Locate the cell with the specified text and output its [x, y] center coordinate. 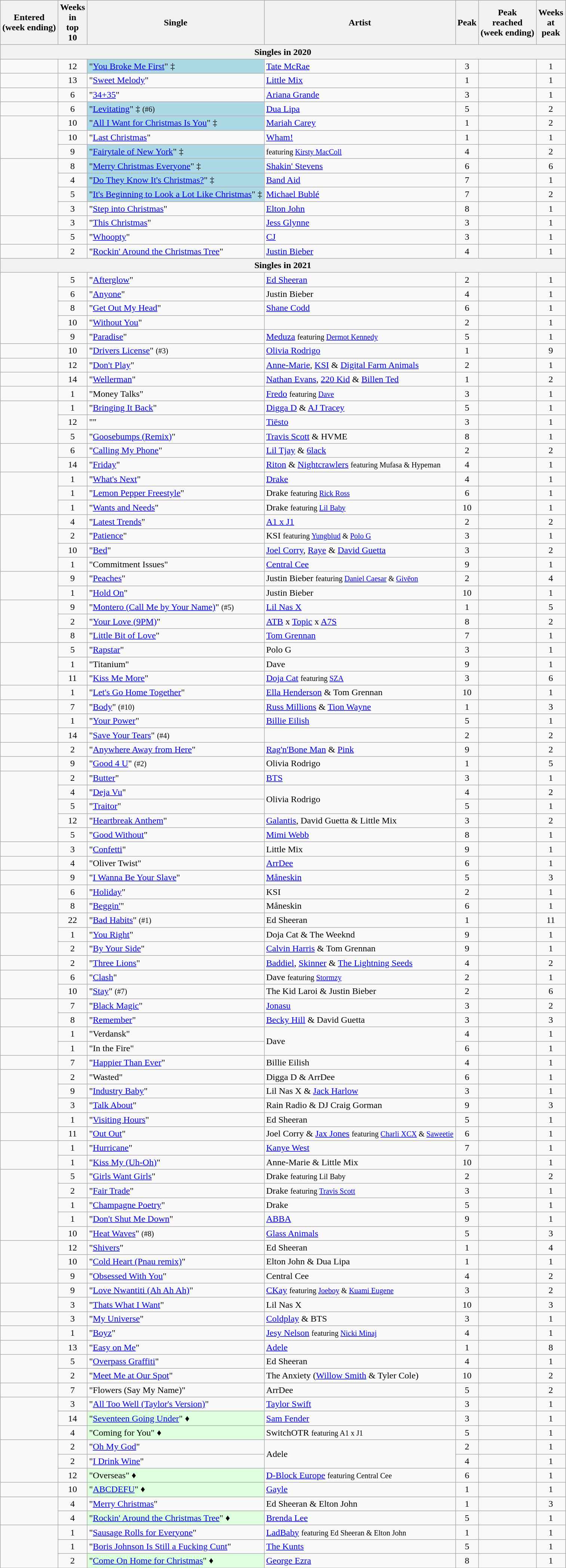
"Calling My Phone" [176, 451]
"I Drink Wine" [176, 1461]
"Good Without" [176, 835]
"Wasted" [176, 1077]
"Patience" [176, 536]
"Save Your Tears" (#4) [176, 735]
"Levitating" ‡ (#6) [176, 109]
Drake featuring Travis Scott [360, 1191]
featuring Kirsty MacColl [360, 151]
"Three Lions" [176, 963]
The Kid Laroi & Justin Bieber [360, 991]
Lil Nas X & Jack Harlow [360, 1091]
Rain Radio & DJ Craig Gorman [360, 1105]
"Hurricane" [176, 1148]
"Fair Trade" [176, 1191]
"It's Beginning to Look a Lot Like Christmas" ‡ [176, 194]
"Beggin'" [176, 906]
Wham! [360, 137]
Justin Bieber featuring Daniel Caesar & Givēon [360, 579]
"By Your Side" [176, 949]
"Latest Trends" [176, 522]
Travis Scott & HVME [360, 436]
"Obsessed With You" [176, 1276]
Anne-Marie & Little Mix [360, 1162]
"All Too Well (Taylor's Version)" [176, 1404]
ABBA [360, 1219]
Elton John & Dua Lipa [360, 1262]
"I Wanna Be Your Slave" [176, 877]
"Oliver Twist" [176, 863]
"Stay" (#7) [176, 991]
Kanye West [360, 1148]
Digga D & AJ Tracey [360, 408]
"Traitor" [176, 806]
Mariah Carey [360, 123]
Elton John [360, 208]
"Rockin' Around the Christmas Tree" [176, 251]
"Anyone" [176, 294]
"Montero (Call Me by Your Name)" (#5) [176, 607]
Tate McRae [360, 66]
Peakreached (week ending) [507, 22]
Glass Animals [360, 1233]
Joel Corry & Jax Jones featuring Charli XCX & Saweetie [360, 1134]
The Kunts [360, 1546]
"Overseas" ♦ [176, 1475]
"Boyz" [176, 1333]
"Afterglow" [176, 280]
SwitchOTR featuring A1 x J1 [360, 1433]
Artist [360, 22]
"Friday" [176, 465]
"Paradise" [176, 337]
"Champagne Poetry" [176, 1205]
"Commitment Issues" [176, 564]
"Fairytale of New York" ‡ [176, 151]
"Drivers License" (#3) [176, 351]
Single [176, 22]
"Black Magic" [176, 1006]
"What's Next" [176, 479]
"Get Out My Head" [176, 308]
"Remember" [176, 1020]
"Lemon Pepper Freestyle" [176, 493]
"Sausage Rolls for Everyone" [176, 1532]
Becky Hill & David Guetta [360, 1020]
KSI featuring Yungblud & Polo G [360, 536]
CKay featuring Joeboy & Kuami Eugene [360, 1290]
Dua Lipa [360, 109]
Riton & Nightcrawlers featuring Mufasa & Hypeman [360, 465]
"Kiss Me More" [176, 678]
D-Block Europe featuring Central Cee [360, 1475]
"" [176, 422]
"Let's Go Home Together" [176, 693]
Jess Glynne [360, 223]
"Sweet Melody" [176, 80]
Band Aid [360, 180]
"Merry Christmas Everyone" ‡ [176, 166]
Lil Tjay & 6lack [360, 451]
"Wants and Needs" [176, 507]
Nathan Evans, 220 Kid & Billen Ted [360, 379]
"Meet Me at Our Spot" [176, 1376]
"Your Love (9PM)" [176, 621]
"Visiting Hours" [176, 1119]
BTS [360, 778]
"You Right" [176, 935]
Meduza featuring Dermot Kennedy [360, 337]
"Boris Johnson Is Still a Fucking Cunt" [176, 1546]
Galantis, David Guetta & Little Mix [360, 820]
Mimi Webb [360, 835]
Drake featuring Rick Ross [360, 493]
"Little Bit of Love" [176, 635]
Polo G [360, 650]
Weeksintop10 [73, 22]
"Do They Know It's Christmas?" ‡ [176, 180]
"34+35" [176, 95]
A1 x J1 [360, 522]
"All I Want for Christmas Is You" ‡ [176, 123]
Shakin' Stevens [360, 166]
Baddiel, Skinner & The Lightning Seeds [360, 963]
Ed Sheeran & Elton John [360, 1504]
"Bed" [176, 550]
Singles in 2021 [283, 266]
"In the Fire" [176, 1048]
"Confetti" [176, 849]
"Overpass Graffiti" [176, 1362]
Michael Bublé [360, 194]
"Hold On" [176, 593]
Entered (week ending) [29, 22]
"Bad Habits" (#1) [176, 920]
Rag'n'Bone Man & Pink [360, 749]
Doja Cat featuring SZA [360, 678]
"Goosebumps (Remix)" [176, 436]
"Heat Waves" (#8) [176, 1233]
"Don't Shut Me Down" [176, 1219]
Brenda Lee [360, 1518]
Weeksatpeak [551, 22]
"Whoopty" [176, 237]
Jonasu [360, 1006]
"Oh My God" [176, 1447]
KSI [360, 892]
Taylor Swift [360, 1404]
"Bringing It Back" [176, 408]
Tiësto [360, 422]
"Body" (#10) [176, 707]
"Seventeen Going Under" ♦ [176, 1418]
"Heartbreak Anthem" [176, 820]
"Out Out" [176, 1134]
Anne-Marie, KSI & Digital Farm Animals [360, 365]
"Coming for You" ♦ [176, 1433]
Fredo featuring Dave [360, 393]
Singles in 2020 [283, 52]
"Anywhere Away from Here" [176, 749]
"Verdansk" [176, 1034]
Digga D & ArrDee [360, 1077]
Dave featuring Stormzy [360, 977]
"Last Christmas" [176, 137]
"Holiday" [176, 892]
Gayle [360, 1489]
"Come On Home for Christmas" ♦ [176, 1561]
George Ezra [360, 1561]
Tom Grennan [360, 635]
"Clash" [176, 977]
LadBaby featuring Ed Sheeran & Elton John [360, 1532]
"Deja Vu" [176, 792]
"Industry Baby" [176, 1091]
"Girls Want Girls" [176, 1176]
"Wellerman" [176, 379]
Calvin Harris & Tom Grennan [360, 949]
"Love Nwantiti (Ah Ah Ah)" [176, 1290]
"Happier Than Ever" [176, 1062]
"Flowers (Say My Name)" [176, 1390]
The Anxiety (Willow Smith & Tyler Cole) [360, 1376]
Ariana Grande [360, 95]
"Kiss My (Uh-Oh)" [176, 1162]
"Don't Play" [176, 365]
Jesy Nelson featuring Nicki Minaj [360, 1333]
Peak [467, 22]
CJ [360, 237]
"My Universe" [176, 1319]
Ella Henderson & Tom Grennan [360, 693]
22 [73, 920]
"Easy on Me" [176, 1347]
"Your Power" [176, 721]
Coldplay & BTS [360, 1319]
"Talk About" [176, 1105]
"Butter" [176, 778]
"Step into Christmas" [176, 208]
"You Broke Me First" ‡ [176, 66]
"Rapstar" [176, 650]
"Good 4 U" (#2) [176, 764]
"Cold Heart (Pnau remix)" [176, 1262]
"Rockin' Around the Christmas Tree" ♦ [176, 1518]
Shane Codd [360, 308]
Russ Millions & Tion Wayne [360, 707]
Sam Fender [360, 1418]
ATB x Topic x A7S [360, 621]
"Thats What I Want" [176, 1304]
"Without You" [176, 322]
"Money Talks" [176, 393]
"Peaches" [176, 579]
"Shivers" [176, 1248]
"Merry Christmas" [176, 1504]
"ABCDEFU" ♦ [176, 1489]
Doja Cat & The Weeknd [360, 935]
"This Christmas" [176, 223]
Joel Corry, Raye & David Guetta [360, 550]
"Titanium" [176, 664]
